Determine the (x, y) coordinate at the center of the cell enclosing the given text.  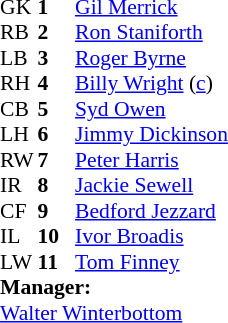
Bedford Jezzard (152, 211)
5 (57, 109)
LH (19, 135)
2 (57, 33)
Billy Wright (c) (152, 83)
Jimmy Dickinson (152, 135)
Tom Finney (152, 262)
11 (57, 262)
Roger Byrne (152, 58)
IR (19, 185)
Ivor Broadis (152, 237)
10 (57, 237)
6 (57, 135)
8 (57, 185)
LW (19, 262)
9 (57, 211)
Ron Staniforth (152, 33)
4 (57, 83)
RH (19, 83)
LB (19, 58)
3 (57, 58)
7 (57, 160)
CB (19, 109)
Syd Owen (152, 109)
Jackie Sewell (152, 185)
RW (19, 160)
Manager: (114, 287)
CF (19, 211)
Peter Harris (152, 160)
RB (19, 33)
IL (19, 237)
